Search for the cell housing the specified text and yield its (x, y) center coordinate. 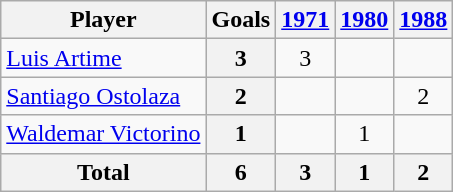
Player (104, 20)
1971 (306, 20)
1980 (364, 20)
Santiago Ostolaza (104, 96)
Luis Artime (104, 58)
Goals (241, 20)
1988 (424, 20)
6 (241, 172)
Waldemar Victorino (104, 134)
Total (104, 172)
